From the cell containing the given text, extract its center point as [x, y] coordinate. 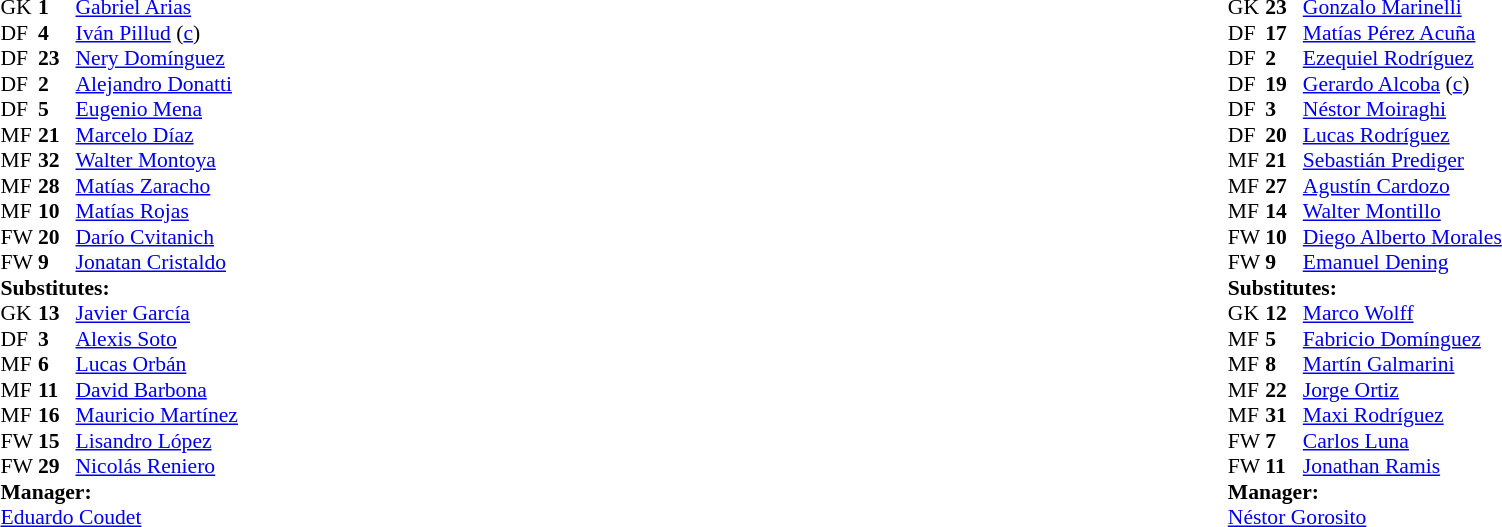
8 [1284, 365]
Emanuel Dening [1402, 263]
Sebastián Prediger [1402, 161]
Alejandro Donatti [157, 84]
Marcelo Díaz [157, 135]
Gerardo Alcoba (c) [1402, 84]
Martín Galmarini [1402, 365]
Iván Pillud (c) [157, 33]
Néstor Moiraghi [1402, 109]
Walter Montillo [1402, 211]
Marco Wolff [1402, 313]
17 [1284, 33]
32 [57, 161]
Matías Zaracho [157, 186]
12 [1284, 313]
7 [1284, 441]
28 [57, 186]
Jonatan Cristaldo [157, 263]
22 [1284, 390]
Darío Cvitanich [157, 237]
6 [57, 365]
13 [57, 313]
16 [57, 415]
David Barbona [157, 390]
Lucas Rodríguez [1402, 135]
Ezequiel Rodríguez [1402, 59]
Matías Pérez Acuña [1402, 33]
29 [57, 467]
Eugenio Mena [157, 109]
Jorge Ortiz [1402, 390]
Javier García [157, 313]
15 [57, 441]
Lisandro López [157, 441]
Lucas Orbán [157, 365]
Walter Montoya [157, 161]
Jonathan Ramis [1402, 467]
Diego Alberto Morales [1402, 237]
Nery Domínguez [157, 59]
23 [57, 59]
27 [1284, 186]
Carlos Luna [1402, 441]
14 [1284, 211]
31 [1284, 415]
Mauricio Martínez [157, 415]
Maxi Rodríguez [1402, 415]
Agustín Cardozo [1402, 186]
4 [57, 33]
Nicolás Reniero [157, 467]
19 [1284, 84]
Fabricio Domínguez [1402, 339]
Matías Rojas [157, 211]
Alexis Soto [157, 339]
